Capture the cell that displays the provided text and extract its (x, y) central coordinate. 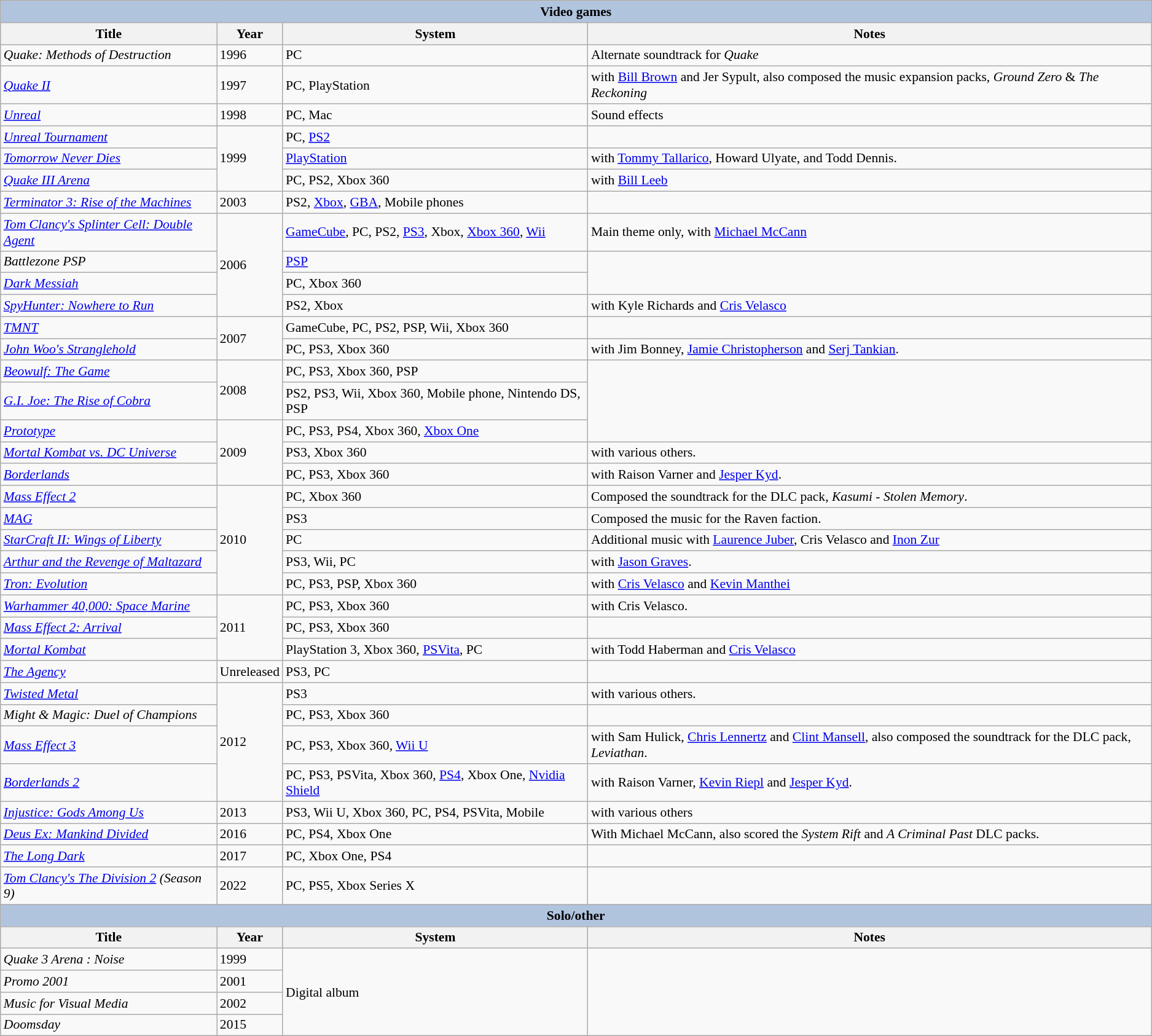
with Jason Graves. (870, 562)
with Cris Velasco. (870, 606)
GameCube, PC, PS2, PS3, Xbox, Xbox 360, Wii (435, 232)
1998 (249, 115)
2010 (249, 540)
2001 (249, 981)
TMNT (109, 328)
with Jim Bonney, Jamie Christopherson and Serj Tankian. (870, 350)
with Sam Hulick, Chris Lennertz and Clint Mansell, also composed the soundtrack for the DLC pack, Leviathan. (870, 745)
2017 (249, 857)
2009 (249, 452)
with Bill Leeb (870, 181)
Unreleased (249, 672)
Tron: Evolution (109, 584)
Quake 3 Arena : Noise (109, 960)
Warhammer 40,000: Space Marine (109, 606)
Doomsday (109, 1025)
Unreal (109, 115)
with Tommy Tallarico, Howard Ulyate, and Todd Dennis. (870, 159)
Injustice: Gods Among Us (109, 812)
Solo/other (576, 916)
Beowulf: The Game (109, 372)
2003 (249, 203)
John Woo's Stranglehold (109, 350)
1997 (249, 85)
Quake III Arena (109, 181)
2013 (249, 812)
2022 (249, 886)
Battlezone PSP (109, 262)
Sound effects (870, 115)
The Long Dark (109, 857)
with various others (870, 812)
PS2, Xbox, GBA, Mobile phones (435, 203)
Terminator 3: Rise of the Machines (109, 203)
Composed the soundtrack for the DLC pack, Kasumi - Stolen Memory. (870, 496)
The Agency (109, 672)
PC, PS2, Xbox 360 (435, 181)
Quake: Methods of Destruction (109, 55)
PC, PS2 (435, 137)
Promo 2001 (109, 981)
Music for Visual Media (109, 1003)
PS3, Xbox 360 (435, 453)
PC, Mac (435, 115)
Tom Clancy's The Division 2 (Season 9) (109, 886)
Quake II (109, 85)
PS2, Xbox (435, 306)
MAG (109, 519)
PC, PlayStation (435, 85)
Alternate soundtrack for Quake (870, 55)
PC, PS4, Xbox One (435, 834)
2007 (249, 338)
PC, Xbox One, PS4 (435, 857)
Mass Effect 2 (109, 496)
2012 (249, 742)
PS3, PC (435, 672)
Borderlands 2 (109, 783)
PS2, PS3, Wii, Xbox 360, Mobile phone, Nintendo DS, PSP (435, 401)
with Raison Varner and Jesper Kyd. (870, 475)
Mass Effect 3 (109, 745)
Tom Clancy's Splinter Cell: Double Agent (109, 232)
PC, PS5, Xbox Series X (435, 886)
Might & Magic: Duel of Champions (109, 715)
Arthur and the Revenge of Maltazard (109, 562)
1996 (249, 55)
with Todd Haberman and Cris Velasco (870, 650)
PSP (435, 262)
Composed the music for the Raven faction. (870, 519)
Borderlands (109, 475)
PC, PS3, Xbox 360, Wii U (435, 745)
Tomorrow Never Dies (109, 159)
SpyHunter: Nowhere to Run (109, 306)
PC, PS3, PSVita, Xbox 360, PS4, Xbox One, Nvidia Shield (435, 783)
PS3, Wii, PC (435, 562)
StarCraft II: Wings of Liberty (109, 540)
2016 (249, 834)
PC, PS3, PS4, Xbox 360, Xbox One (435, 431)
Video games (576, 12)
2008 (249, 391)
PC, PS3, Xbox 360, PSP (435, 372)
Additional music with Laurence Juber, Cris Velasco and Inon Zur (870, 540)
Mortal Kombat (109, 650)
With Michael McCann, also scored the System Rift and A Criminal Past DLC packs. (870, 834)
PlayStation 3, Xbox 360, PSVita, PC (435, 650)
GameCube, PC, PS2, PSP, Wii, Xbox 360 (435, 328)
with Bill Brown and Jer Sypult, also composed the music expansion packs, Ground Zero & The Reckoning (870, 85)
PlayStation (435, 159)
Main theme only, with Michael McCann (870, 232)
with Raison Varner, Kevin Riepl and Jesper Kyd. (870, 783)
Mass Effect 2: Arrival (109, 628)
Prototype (109, 431)
Twisted Metal (109, 694)
Dark Messiah (109, 284)
Digital album (435, 992)
with Kyle Richards and Cris Velasco (870, 306)
PS3, Wii U, Xbox 360, PC, PS4, PSVita, Mobile (435, 812)
G.I. Joe: The Rise of Cobra (109, 401)
PC, PS3, PSP, Xbox 360 (435, 584)
2006 (249, 265)
2011 (249, 628)
Deus Ex: Mankind Divided (109, 834)
Mortal Kombat vs. DC Universe (109, 453)
Unreal Tournament (109, 137)
2002 (249, 1003)
2015 (249, 1025)
with Cris Velasco and Kevin Manthei (870, 584)
